Return (x, y) of the center of cell containing provided text 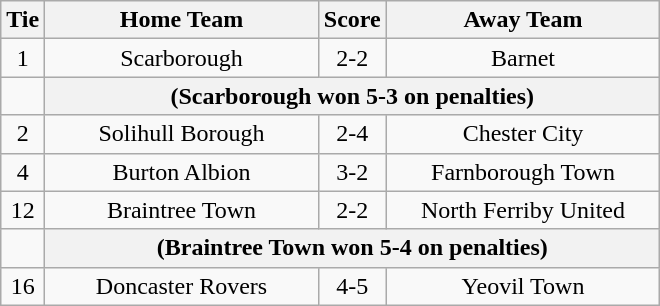
12 (23, 210)
3-2 (352, 172)
Away Team (523, 20)
Chester City (523, 134)
(Scarborough won 5-3 on penalties) (352, 96)
Burton Albion (182, 172)
Braintree Town (182, 210)
Solihull Borough (182, 134)
North Ferriby United (523, 210)
2-4 (352, 134)
Farnborough Town (523, 172)
Doncaster Rovers (182, 286)
Home Team (182, 20)
Yeovil Town (523, 286)
1 (23, 58)
16 (23, 286)
2 (23, 134)
Tie (23, 20)
4-5 (352, 286)
(Braintree Town won 5-4 on penalties) (352, 248)
4 (23, 172)
Score (352, 20)
Barnet (523, 58)
Scarborough (182, 58)
